Find where the given text appears and provide that cell's center as [X, Y] coordinate. 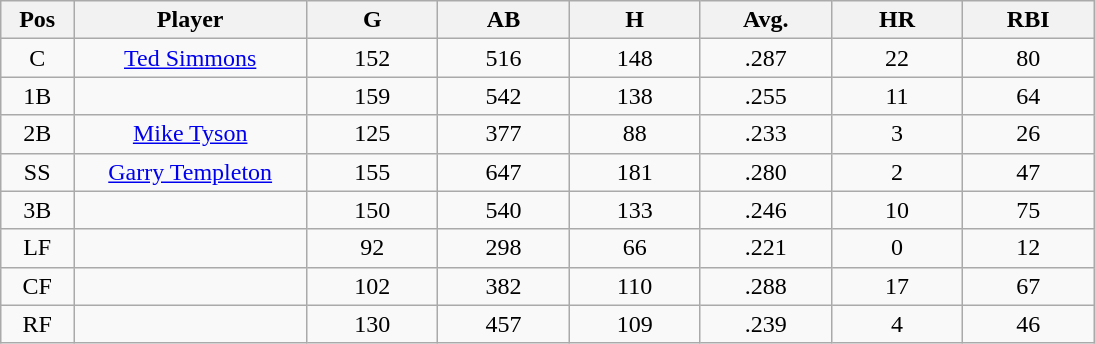
102 [372, 286]
17 [896, 286]
540 [504, 210]
647 [504, 172]
HR [896, 20]
457 [504, 324]
Pos [38, 20]
150 [372, 210]
75 [1028, 210]
H [634, 20]
152 [372, 58]
159 [372, 96]
12 [1028, 248]
155 [372, 172]
80 [1028, 58]
125 [372, 134]
67 [1028, 286]
110 [634, 286]
.246 [766, 210]
4 [896, 324]
.287 [766, 58]
RF [38, 324]
Mike Tyson [190, 134]
138 [634, 96]
3 [896, 134]
181 [634, 172]
133 [634, 210]
2 [896, 172]
Player [190, 20]
516 [504, 58]
RBI [1028, 20]
.280 [766, 172]
.233 [766, 134]
AB [504, 20]
130 [372, 324]
66 [634, 248]
92 [372, 248]
1B [38, 96]
11 [896, 96]
377 [504, 134]
46 [1028, 324]
.239 [766, 324]
47 [1028, 172]
382 [504, 286]
SS [38, 172]
2B [38, 134]
.288 [766, 286]
109 [634, 324]
542 [504, 96]
Ted Simmons [190, 58]
10 [896, 210]
26 [1028, 134]
3B [38, 210]
.255 [766, 96]
.221 [766, 248]
CF [38, 286]
298 [504, 248]
Avg. [766, 20]
G [372, 20]
Garry Templeton [190, 172]
22 [896, 58]
C [38, 58]
148 [634, 58]
88 [634, 134]
0 [896, 248]
64 [1028, 96]
LF [38, 248]
